Locate the cell with the specified text and output its (X, Y) center coordinate. 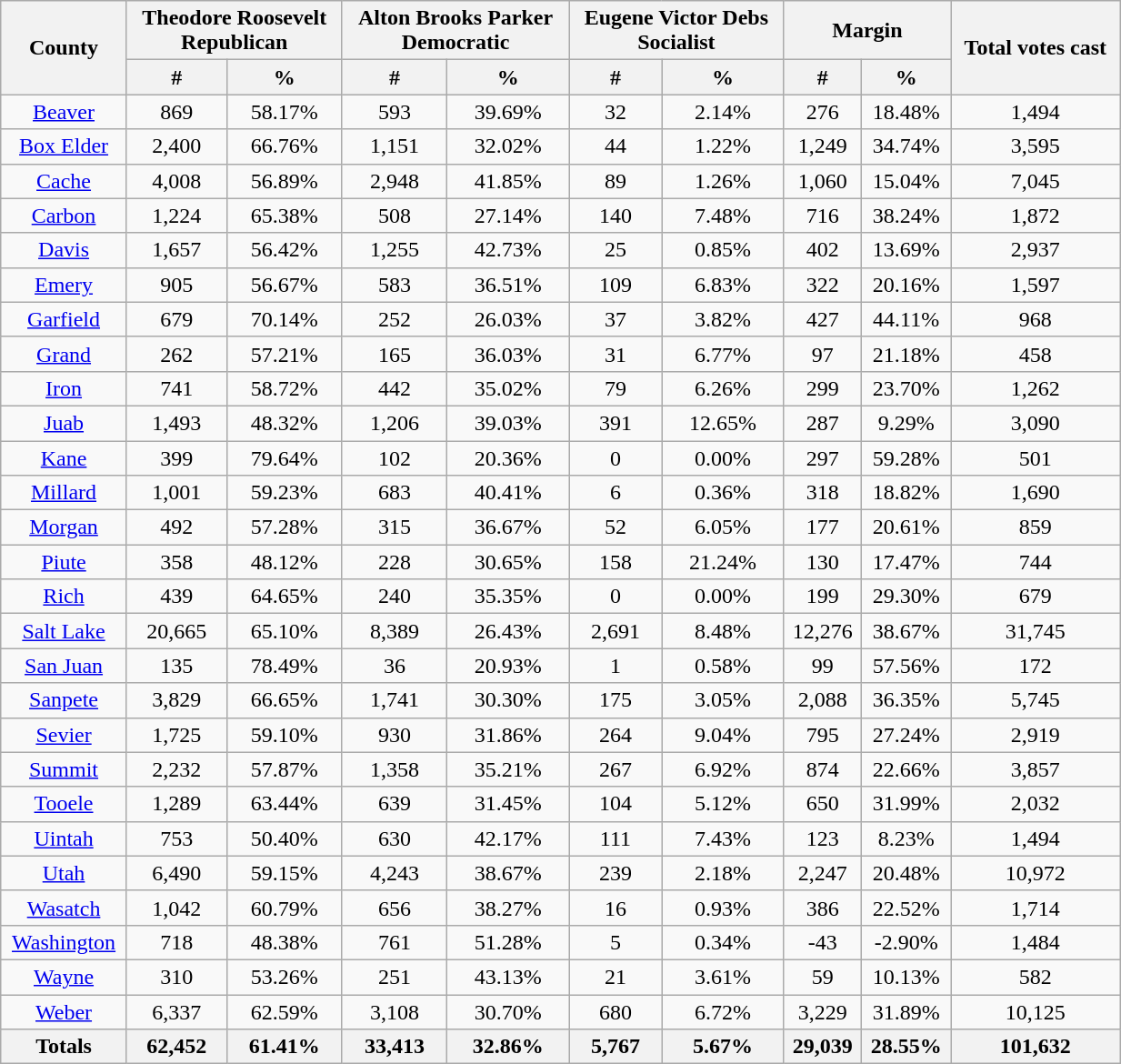
8,389 (395, 631)
20.36% (508, 457)
42.73% (508, 250)
358 (176, 562)
Margin (867, 31)
264 (616, 735)
Tooele (64, 804)
Summit (64, 769)
5,767 (616, 1047)
795 (822, 735)
2,032 (1036, 804)
17.47% (906, 562)
59.15% (284, 873)
501 (1036, 457)
3.61% (723, 977)
31.89% (906, 1012)
310 (176, 977)
29.30% (906, 597)
1,255 (395, 250)
32 (616, 112)
442 (395, 388)
8.48% (723, 631)
262 (176, 354)
Cache (64, 181)
County (64, 47)
62,452 (176, 1047)
59 (822, 977)
32.86% (508, 1047)
1,262 (1036, 388)
9.29% (906, 423)
66.65% (284, 700)
15.04% (906, 181)
29,039 (822, 1047)
177 (822, 527)
Sevier (64, 735)
99 (822, 666)
Garfield (64, 319)
53.26% (284, 977)
35.21% (508, 769)
1.26% (723, 181)
158 (616, 562)
San Juan (64, 666)
5.67% (723, 1047)
874 (822, 769)
62.59% (284, 1012)
104 (616, 804)
59.10% (284, 735)
1,001 (176, 493)
Iron (64, 388)
318 (822, 493)
-2.90% (906, 942)
1,289 (176, 804)
65.38% (284, 216)
37 (616, 319)
Rich (64, 597)
3.05% (723, 700)
57.56% (906, 666)
10,125 (1036, 1012)
28.55% (906, 1047)
297 (822, 457)
13.69% (906, 250)
10.13% (906, 977)
140 (616, 216)
36.67% (508, 527)
1 (616, 666)
39.03% (508, 423)
61.41% (284, 1047)
1,714 (1036, 908)
31.86% (508, 735)
101,632 (1036, 1047)
4,008 (176, 181)
930 (395, 735)
0.85% (723, 250)
402 (822, 250)
753 (176, 838)
650 (822, 804)
48.12% (284, 562)
Beaver (64, 112)
172 (1036, 666)
65.10% (284, 631)
Alton Brooks ParkerDemocratic (455, 31)
1,725 (176, 735)
386 (822, 908)
33,413 (395, 1047)
3,857 (1036, 769)
52 (616, 527)
251 (395, 977)
239 (616, 873)
3,090 (1036, 423)
56.42% (284, 250)
130 (822, 562)
23.70% (906, 388)
35.02% (508, 388)
2,948 (395, 181)
2.14% (723, 112)
Emery (64, 285)
718 (176, 942)
Total votes cast (1036, 47)
Morgan (64, 527)
593 (395, 112)
Kane (64, 457)
16 (616, 908)
1,484 (1036, 942)
458 (1036, 354)
0.36% (723, 493)
39.69% (508, 112)
36.51% (508, 285)
66.76% (284, 146)
1,206 (395, 423)
744 (1036, 562)
2,691 (616, 631)
656 (395, 908)
20.93% (508, 666)
Washington (64, 942)
22.66% (906, 769)
25 (616, 250)
Totals (64, 1047)
6.72% (723, 1012)
9.04% (723, 735)
6,490 (176, 873)
6 (616, 493)
21 (616, 977)
7,045 (1036, 181)
630 (395, 838)
Millard (64, 493)
439 (176, 597)
18.48% (906, 112)
Uintah (64, 838)
36.35% (906, 700)
1,358 (395, 769)
26.43% (508, 631)
38.24% (906, 216)
30.30% (508, 700)
2,937 (1036, 250)
48.38% (284, 942)
2,919 (1036, 735)
240 (395, 597)
761 (395, 942)
44 (616, 146)
1,741 (395, 700)
20.48% (906, 873)
905 (176, 285)
3,829 (176, 700)
21.24% (723, 562)
5.12% (723, 804)
1.22% (723, 146)
44.11% (906, 319)
Wasatch (64, 908)
36.03% (508, 354)
639 (395, 804)
32.02% (508, 146)
582 (1036, 977)
58.72% (284, 388)
102 (395, 457)
48.32% (284, 423)
135 (176, 666)
97 (822, 354)
51.28% (508, 942)
Piute (64, 562)
6.26% (723, 388)
Carbon (64, 216)
5 (616, 942)
63.44% (284, 804)
60.79% (284, 908)
1,249 (822, 146)
1,060 (822, 181)
Theodore RooseveltRepublican (235, 31)
Grand (64, 354)
12.65% (723, 423)
22.52% (906, 908)
Juab (64, 423)
3,108 (395, 1012)
0.93% (723, 908)
31.99% (906, 804)
36 (395, 666)
165 (395, 354)
109 (616, 285)
Eugene Victor DebsSocialist (676, 31)
6,337 (176, 1012)
Davis (64, 250)
20,665 (176, 631)
123 (822, 838)
322 (822, 285)
18.82% (906, 493)
12,276 (822, 631)
Utah (64, 873)
1,657 (176, 250)
3.82% (723, 319)
56.67% (284, 285)
30.65% (508, 562)
287 (822, 423)
50.40% (284, 838)
1,493 (176, 423)
89 (616, 181)
38.27% (508, 908)
20.61% (906, 527)
869 (176, 112)
34.74% (906, 146)
683 (395, 493)
680 (616, 1012)
Weber (64, 1012)
58.17% (284, 112)
2,232 (176, 769)
716 (822, 216)
31.45% (508, 804)
Sanpete (64, 700)
175 (616, 700)
267 (616, 769)
391 (616, 423)
3,595 (1036, 146)
57.87% (284, 769)
31 (616, 354)
30.70% (508, 1012)
1,151 (395, 146)
6.05% (723, 527)
859 (1036, 527)
79 (616, 388)
41.85% (508, 181)
6.92% (723, 769)
21.18% (906, 354)
1,872 (1036, 216)
6.77% (723, 354)
968 (1036, 319)
2,247 (822, 873)
1,690 (1036, 493)
1,042 (176, 908)
Salt Lake (64, 631)
6.83% (723, 285)
299 (822, 388)
2,400 (176, 146)
111 (616, 838)
492 (176, 527)
40.41% (508, 493)
27.14% (508, 216)
315 (395, 527)
2,088 (822, 700)
3,229 (822, 1012)
2.18% (723, 873)
199 (822, 597)
70.14% (284, 319)
20.16% (906, 285)
276 (822, 112)
27.24% (906, 735)
7.43% (723, 838)
43.13% (508, 977)
57.21% (284, 354)
59.23% (284, 493)
31,745 (1036, 631)
26.03% (508, 319)
399 (176, 457)
35.35% (508, 597)
1,224 (176, 216)
-43 (822, 942)
427 (822, 319)
78.49% (284, 666)
228 (395, 562)
Box Elder (64, 146)
8.23% (906, 838)
1,597 (1036, 285)
79.64% (284, 457)
508 (395, 216)
583 (395, 285)
Wayne (64, 977)
0.34% (723, 942)
64.65% (284, 597)
10,972 (1036, 873)
59.28% (906, 457)
57.28% (284, 527)
56.89% (284, 181)
0.58% (723, 666)
7.48% (723, 216)
4,243 (395, 873)
741 (176, 388)
252 (395, 319)
5,745 (1036, 700)
42.17% (508, 838)
